Return the (X, Y) coordinate for the center point of the cell that contains the specified text.  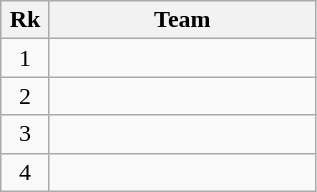
Team (182, 20)
1 (26, 58)
2 (26, 96)
4 (26, 172)
Rk (26, 20)
3 (26, 134)
